Locate the cell with the specified text and output its (X, Y) center coordinate. 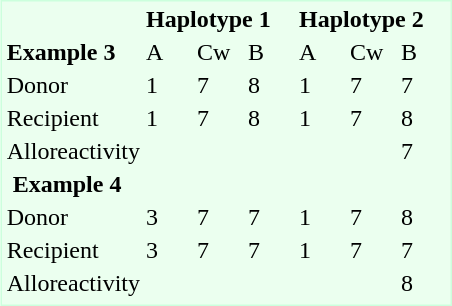
Haplotype 2 (373, 19)
Example 3 (73, 53)
Haplotype 1 (219, 19)
Example 4 (226, 185)
